Return the [X, Y] coordinate for the center point of the cell that contains the specified text.  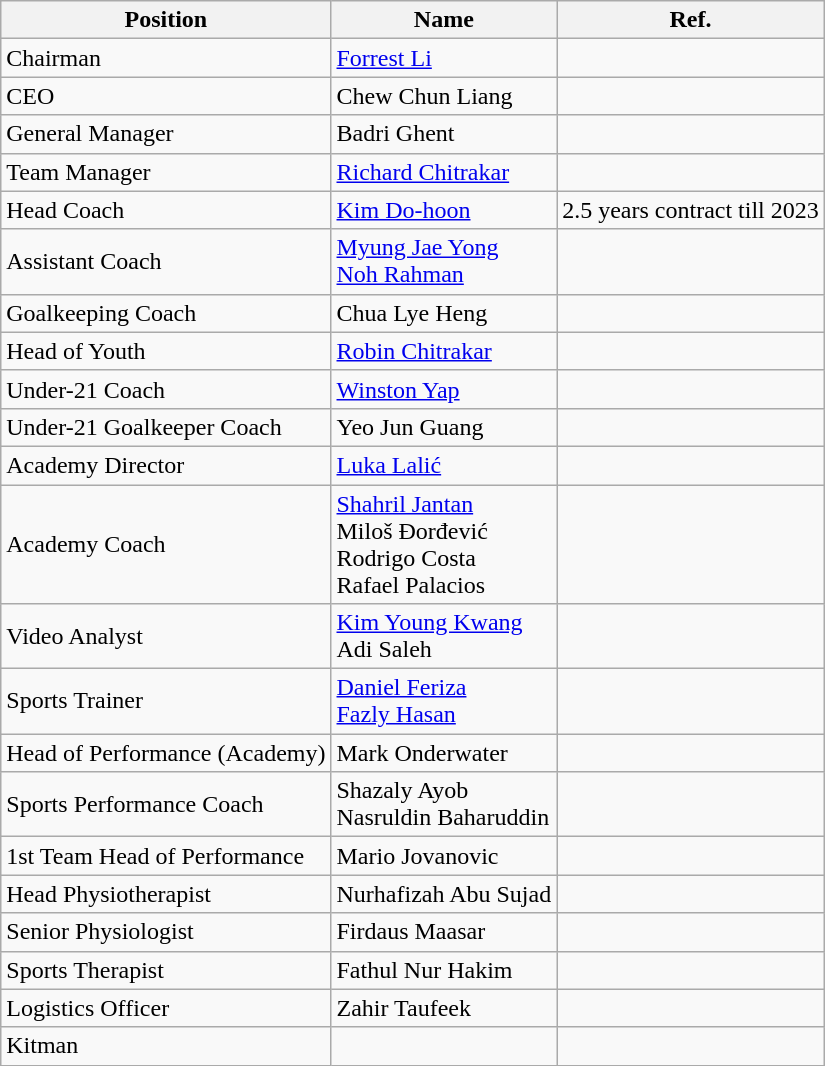
Fathul Nur Hakim [444, 970]
Logistics Officer [166, 1008]
Shazaly Ayob Nasruldin Baharuddin [444, 804]
Under-21 Goalkeeper Coach [166, 427]
Ref. [691, 20]
Forrest Li [444, 58]
Kim Young Kwang Adi Saleh [444, 636]
Chua Lye Heng [444, 313]
Chew Chun Liang [444, 96]
Kim Do-hoon [444, 210]
Under-21 Coach [166, 389]
Zahir Taufeek [444, 1008]
CEO [166, 96]
Firdaus Maasar [444, 932]
Yeo Jun Guang [444, 427]
Mark Onderwater [444, 753]
1st Team Head of Performance [166, 856]
Goalkeeping Coach [166, 313]
Video Analyst [166, 636]
Team Manager [166, 172]
Head Physiotherapist [166, 894]
Sports Performance Coach [166, 804]
Head of Performance (Academy) [166, 753]
Sports Trainer [166, 702]
Academy Coach [166, 544]
Daniel Feriza Fazly Hasan [444, 702]
Academy Director [166, 465]
Shahril Jantan Miloš Đorđević Rodrigo Costa Rafael Palacios [444, 544]
Chairman [166, 58]
Assistant Coach [166, 262]
Robin Chitrakar [444, 351]
Nurhafizah Abu Sujad [444, 894]
Mario Jovanovic [444, 856]
Head Coach [166, 210]
Winston Yap [444, 389]
2.5 years contract till 2023 [691, 210]
Name [444, 20]
Badri Ghent [444, 134]
General Manager [166, 134]
Luka Lalić [444, 465]
Kitman [166, 1046]
Richard Chitrakar [444, 172]
Position [166, 20]
Head of Youth [166, 351]
Senior Physiologist [166, 932]
Myung Jae Yong Noh Rahman [444, 262]
Sports Therapist [166, 970]
